For the text-containing cell, return its midpoint in [x, y] coordinate format. 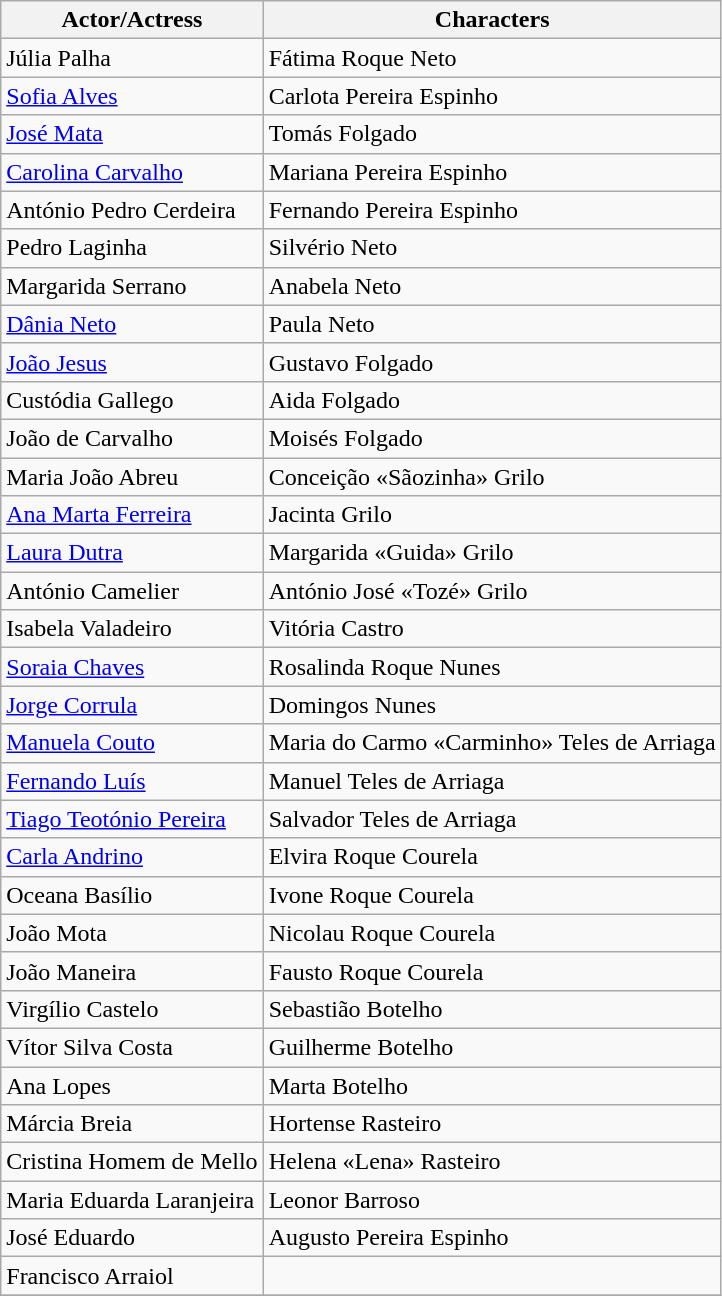
Aida Folgado [492, 400]
Elvira Roque Courela [492, 857]
Guilherme Botelho [492, 1047]
Hortense Rasteiro [492, 1124]
Márcia Breia [132, 1124]
João de Carvalho [132, 438]
Moisés Folgado [492, 438]
Francisco Arraiol [132, 1276]
Laura Dutra [132, 553]
Rosalinda Roque Nunes [492, 667]
Carla Andrino [132, 857]
Anabela Neto [492, 286]
António José «Tozé» Grilo [492, 591]
Margarida «Guida» Grilo [492, 553]
Vitória Castro [492, 629]
João Maneira [132, 971]
Marta Botelho [492, 1085]
Maria Eduarda Laranjeira [132, 1200]
Carlota Pereira Espinho [492, 96]
Silvério Neto [492, 248]
José Eduardo [132, 1238]
Ana Marta Ferreira [132, 515]
João Jesus [132, 362]
Oceana Basílio [132, 895]
Sebastião Botelho [492, 1009]
Pedro Laginha [132, 248]
Tomás Folgado [492, 134]
Carolina Carvalho [132, 172]
António Pedro Cerdeira [132, 210]
Dânia Neto [132, 324]
Salvador Teles de Arriaga [492, 819]
Sofia Alves [132, 96]
Cristina Homem de Mello [132, 1162]
Conceição «Sãozinha» Grilo [492, 477]
António Camelier [132, 591]
José Mata [132, 134]
João Mota [132, 933]
Mariana Pereira Espinho [492, 172]
Domingos Nunes [492, 705]
Fernando Luís [132, 781]
Soraia Chaves [132, 667]
Jacinta Grilo [492, 515]
Ana Lopes [132, 1085]
Leonor Barroso [492, 1200]
Tiago Teotónio Pereira [132, 819]
Actor/Actress [132, 20]
Manuel Teles de Arriaga [492, 781]
Fernando Pereira Espinho [492, 210]
Helena «Lena» Rasteiro [492, 1162]
Vítor Silva Costa [132, 1047]
Júlia Palha [132, 58]
Maria João Abreu [132, 477]
Custódia Gallego [132, 400]
Nicolau Roque Courela [492, 933]
Virgílio Castelo [132, 1009]
Ivone Roque Courela [492, 895]
Gustavo Folgado [492, 362]
Jorge Corrula [132, 705]
Augusto Pereira Espinho [492, 1238]
Isabela Valadeiro [132, 629]
Fátima Roque Neto [492, 58]
Characters [492, 20]
Manuela Couto [132, 743]
Margarida Serrano [132, 286]
Paula Neto [492, 324]
Fausto Roque Courela [492, 971]
Maria do Carmo «Carminho» Teles de Arriaga [492, 743]
